Return the (X, Y) coordinate for the center point of the cell that contains the specified text.  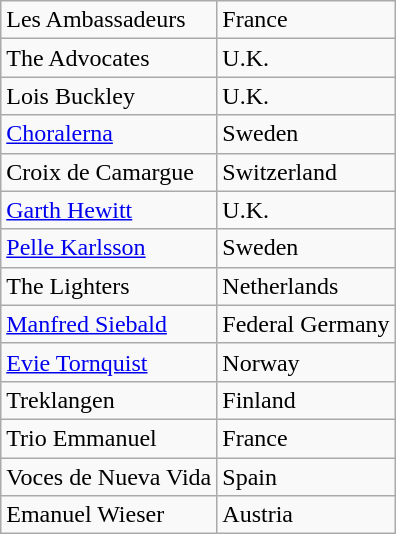
Voces de Nueva Vida (109, 477)
Netherlands (306, 286)
Finland (306, 400)
Croix de Camargue (109, 172)
Switzerland (306, 172)
Trio Emmanuel (109, 438)
Les Ambassadeurs (109, 20)
Manfred Siebald (109, 324)
Choralerna (109, 134)
Emanuel Wieser (109, 515)
Evie Tornquist (109, 362)
Norway (306, 362)
The Lighters (109, 286)
Spain (306, 477)
Garth Hewitt (109, 210)
Federal Germany (306, 324)
Lois Buckley (109, 96)
Austria (306, 515)
The Advocates (109, 58)
Pelle Karlsson (109, 248)
Treklangen (109, 400)
